Extract the (x, y) coordinate from the center of the cell holding the provided text.  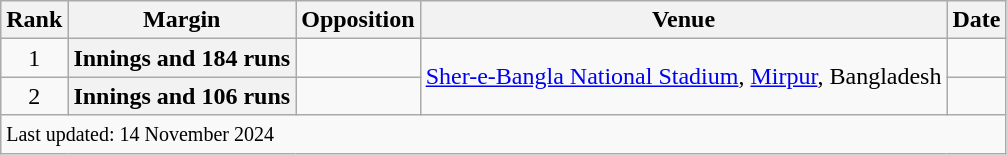
Sher-e-Bangla National Stadium, Mirpur, Bangladesh (684, 77)
Margin (182, 20)
Last updated: 14 November 2024 (504, 134)
Opposition (358, 20)
Innings and 106 runs (182, 96)
2 (34, 96)
Date (976, 20)
Venue (684, 20)
Rank (34, 20)
1 (34, 58)
Innings and 184 runs (182, 58)
